Find where the given text appears and provide that cell's center as (x, y) coordinate. 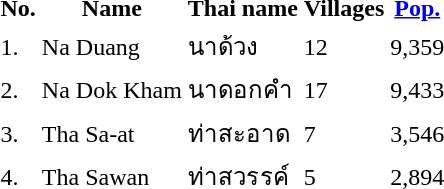
17 (344, 90)
Na Dok Kham (112, 90)
ท่าสะอาด (242, 133)
12 (344, 46)
นาดอกคำ (242, 90)
Tha Sa-at (112, 133)
7 (344, 133)
นาด้วง (242, 46)
Na Duang (112, 46)
